Provide the [X, Y] coordinate of the cell's center where the given text is located.  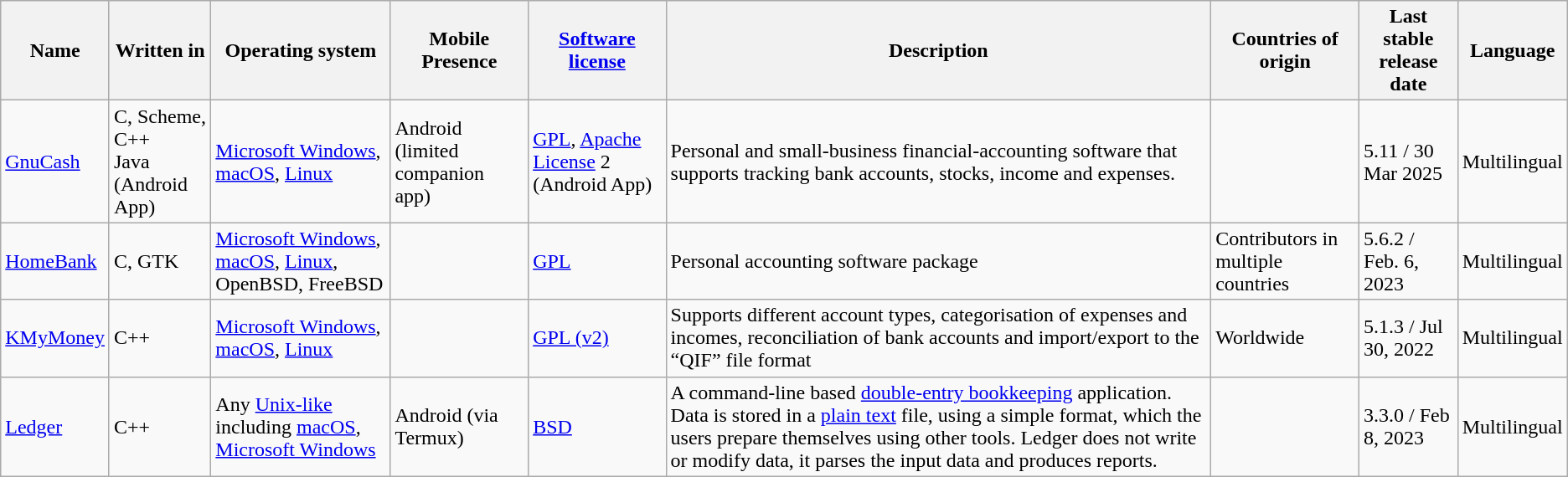
Any Unix-like including macOS, Microsoft Windows [301, 427]
GPL [597, 261]
5.1.3 / Jul 30, 2022 [1409, 338]
Contributors in multiple countries [1285, 261]
C, GTK [159, 261]
3.3.0 / Feb 8, 2023 [1409, 427]
Personal accounting software package [938, 261]
KMyMoney [55, 338]
5.6.2 / Feb. 6, 2023 [1409, 261]
Worldwide [1285, 338]
GPL (v2) [597, 338]
BSD [597, 427]
Written in [159, 50]
Software license [597, 50]
Android (limited companion app) [459, 162]
Ledger [55, 427]
Description [938, 50]
Countries of origin [1285, 50]
Operating system [301, 50]
Android (via Termux) [459, 427]
Last stable release date [1409, 50]
5.11 / 30 Mar 2025 [1409, 162]
GnuCash [55, 162]
C, Scheme, C++Java (Android App) [159, 162]
Language [1513, 50]
HomeBank [55, 261]
GPL, Apache License 2 (Android App) [597, 162]
Mobile Presence [459, 50]
Personal and small-business financial-accounting software that supports tracking bank accounts, stocks, income and expenses. [938, 162]
Supports different account types, categorisation of expenses and incomes, reconciliation of bank accounts and import/export to the “QIF” file format [938, 338]
Name [55, 50]
Microsoft Windows, macOS, Linux, OpenBSD, FreeBSD [301, 261]
